Determine the [X, Y] coordinate at the center of the cell enclosing the given text.  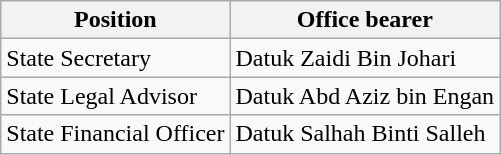
State Secretary [116, 58]
State Financial Officer [116, 134]
Datuk Zaidi Bin Johari [365, 58]
Datuk Salhah Binti Salleh [365, 134]
Datuk Abd Aziz bin Engan [365, 96]
Position [116, 20]
State Legal Advisor [116, 96]
Office bearer [365, 20]
